Pinpoint the cell where the given text exists, returning its (X, Y) midpoint coordinate. 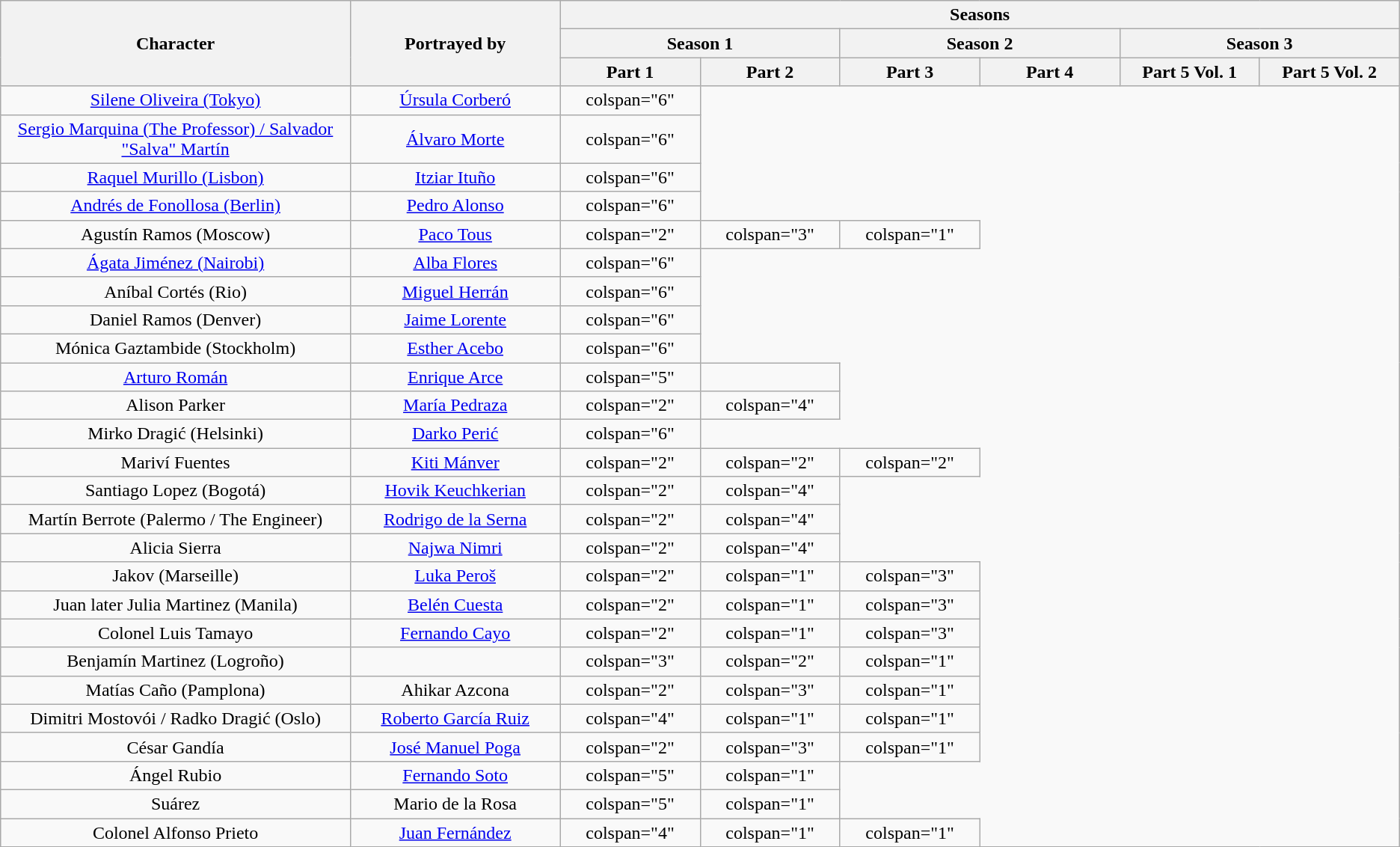
Benjamín Martinez (Logroño) (176, 661)
Raquel Murillo (Lisbon) (176, 177)
Fernando Soto (455, 775)
Silene Oliveira (Tokyo) (176, 100)
Mario de la Rosa (455, 804)
Álvaro Morte (455, 139)
Roberto García Ruiz (455, 718)
Character (176, 43)
Najwa Nimri (455, 548)
Alicia Sierra (176, 548)
Luka Peroš (455, 576)
Alison Parker (176, 406)
Santiago Lopez (Bogotá) (176, 491)
Agustín Ramos (Moscow) (176, 234)
Juan Fernández (455, 833)
Darko Perić (455, 434)
Suárez (176, 804)
Colonel Alfonso Prieto (176, 833)
Jakov (Marseille) (176, 576)
Jaime Lorente (455, 319)
Kiti Mánver (455, 462)
Esther Acebo (455, 348)
Miguel Herrán (455, 291)
Paco Tous (455, 234)
César Gandía (176, 747)
Ahikar Azcona (455, 690)
Seasons (980, 15)
Úrsula Corberó (455, 100)
Arturo Román (176, 376)
Rodrigo de la Serna (455, 519)
Season 2 (980, 43)
José Manuel Poga (455, 747)
Season 1 (700, 43)
Fernando Cayo (455, 633)
Portrayed by (455, 43)
Enrique Arce (455, 376)
Sergio Marquina (The Professor) / Salvador "Salva" Martín (176, 139)
Part 5 Vol. 2 (1330, 72)
Mónica Gaztambide (Stockholm) (176, 348)
Mirko Dragić (Helsinki) (176, 434)
Dimitri Mostovói / Radko Dragić (Oslo) (176, 718)
Ágata Jiménez (Nairobi) (176, 263)
Part 3 (909, 72)
Aníbal Cortés (Rio) (176, 291)
Itziar Ituño (455, 177)
Part 1 (630, 72)
Pedro Alonso (455, 206)
Part 4 (1050, 72)
Matías Caño (Pamplona) (176, 690)
Andrés de Fonollosa (Berlin) (176, 206)
Daniel Ramos (Denver) (176, 319)
Belén Cuesta (455, 605)
Juan later Julia Martinez (Manila) (176, 605)
Part 2 (770, 72)
Mariví Fuentes (176, 462)
Hovik Keuchkerian (455, 491)
Season 3 (1259, 43)
Colonel Luis Tamayo (176, 633)
Alba Flores (455, 263)
María Pedraza (455, 406)
Martín Berrote (Palermo / The Engineer) (176, 519)
Part 5 Vol. 1 (1189, 72)
Ángel Rubio (176, 775)
